Pinpoint the cell where the given text exists, returning its [X, Y] midpoint coordinate. 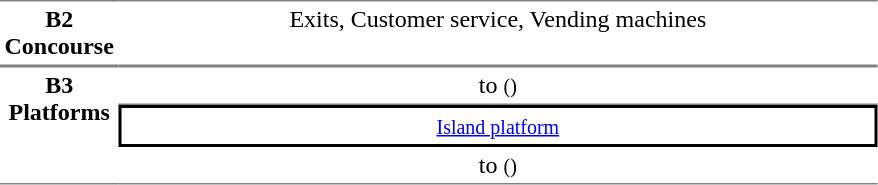
Exits, Customer service, Vending machines [498, 33]
Island platform [498, 126]
B2Concourse [59, 33]
B3Platforms [59, 125]
